Return [x, y] of the center of cell containing provided text 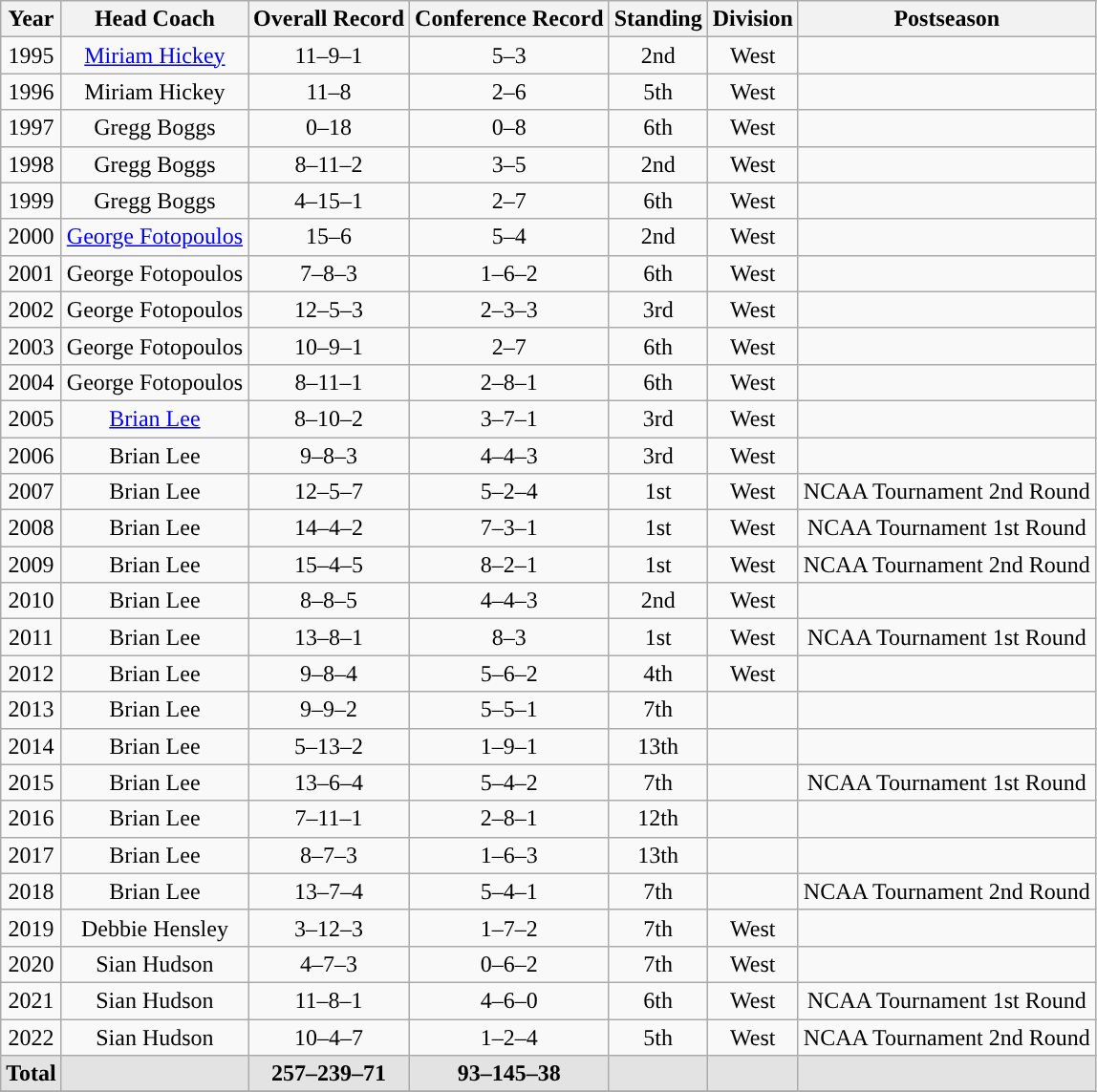
11–8–1 [329, 1000]
5–6–2 [510, 674]
Conference Record [510, 19]
8–11–1 [329, 382]
8–7–3 [329, 855]
0–6–2 [510, 964]
5–4–2 [510, 782]
11–9–1 [329, 55]
14–4–2 [329, 528]
2011 [32, 637]
1997 [32, 128]
2003 [32, 346]
2004 [32, 382]
1–6–3 [510, 855]
5–2–4 [510, 492]
2002 [32, 310]
2019 [32, 928]
13–8–1 [329, 637]
0–18 [329, 128]
13–6–4 [329, 782]
13–7–4 [329, 891]
5–5–1 [510, 710]
2013 [32, 710]
9–9–2 [329, 710]
2010 [32, 601]
15–6 [329, 237]
1999 [32, 201]
2016 [32, 819]
2007 [32, 492]
11–8 [329, 92]
2014 [32, 746]
2018 [32, 891]
10–4–7 [329, 1037]
2005 [32, 418]
5–4 [510, 237]
5–3 [510, 55]
93–145–38 [510, 1074]
7–8–3 [329, 273]
5–13–2 [329, 746]
Total [32, 1074]
2022 [32, 1037]
Debbie Hensley [155, 928]
Head Coach [155, 19]
2015 [32, 782]
1–9–1 [510, 746]
8–11–2 [329, 164]
10–9–1 [329, 346]
9–8–3 [329, 456]
12th [657, 819]
8–2–1 [510, 565]
8–10–2 [329, 418]
1–6–2 [510, 273]
2017 [32, 855]
2012 [32, 674]
2001 [32, 273]
3–12–3 [329, 928]
4–7–3 [329, 964]
Division [753, 19]
0–8 [510, 128]
8–3 [510, 637]
1–7–2 [510, 928]
Overall Record [329, 19]
4–15–1 [329, 201]
3–7–1 [510, 418]
2000 [32, 237]
2021 [32, 1000]
1–2–4 [510, 1037]
2006 [32, 456]
4th [657, 674]
2–3–3 [510, 310]
1996 [32, 92]
2–6 [510, 92]
Postseason [946, 19]
257–239–71 [329, 1074]
9–8–4 [329, 674]
1995 [32, 55]
12–5–7 [329, 492]
4–6–0 [510, 1000]
12–5–3 [329, 310]
2008 [32, 528]
1998 [32, 164]
7–11–1 [329, 819]
3–5 [510, 164]
7–3–1 [510, 528]
15–4–5 [329, 565]
Standing [657, 19]
Year [32, 19]
2009 [32, 565]
8–8–5 [329, 601]
2020 [32, 964]
5–4–1 [510, 891]
